Pinpoint the cell where the given text exists, returning its (x, y) midpoint coordinate. 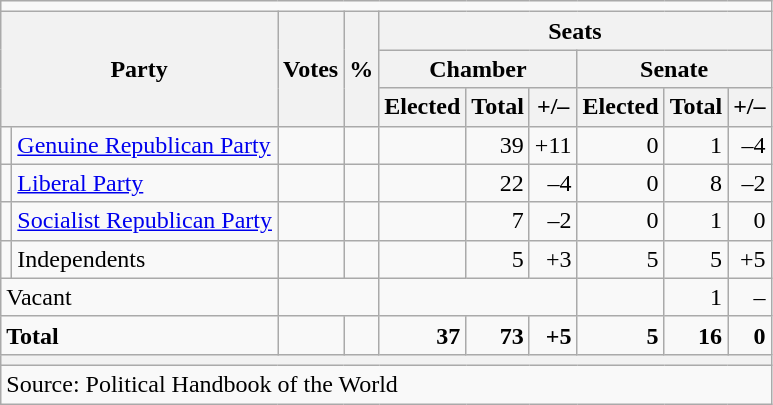
– (750, 297)
Party (140, 69)
Seats (575, 31)
Socialist Republican Party (145, 221)
16 (696, 335)
+3 (553, 259)
39 (498, 145)
Genuine Republican Party (145, 145)
% (362, 69)
7 (498, 221)
73 (498, 335)
+11 (553, 145)
Independents (145, 259)
Votes (311, 69)
Vacant (140, 297)
Liberal Party (145, 183)
8 (696, 183)
Chamber (478, 69)
22 (498, 183)
Source: Political Handbook of the World (386, 384)
Senate (674, 69)
37 (422, 335)
